Search for the cell housing the specified text and yield its [X, Y] center coordinate. 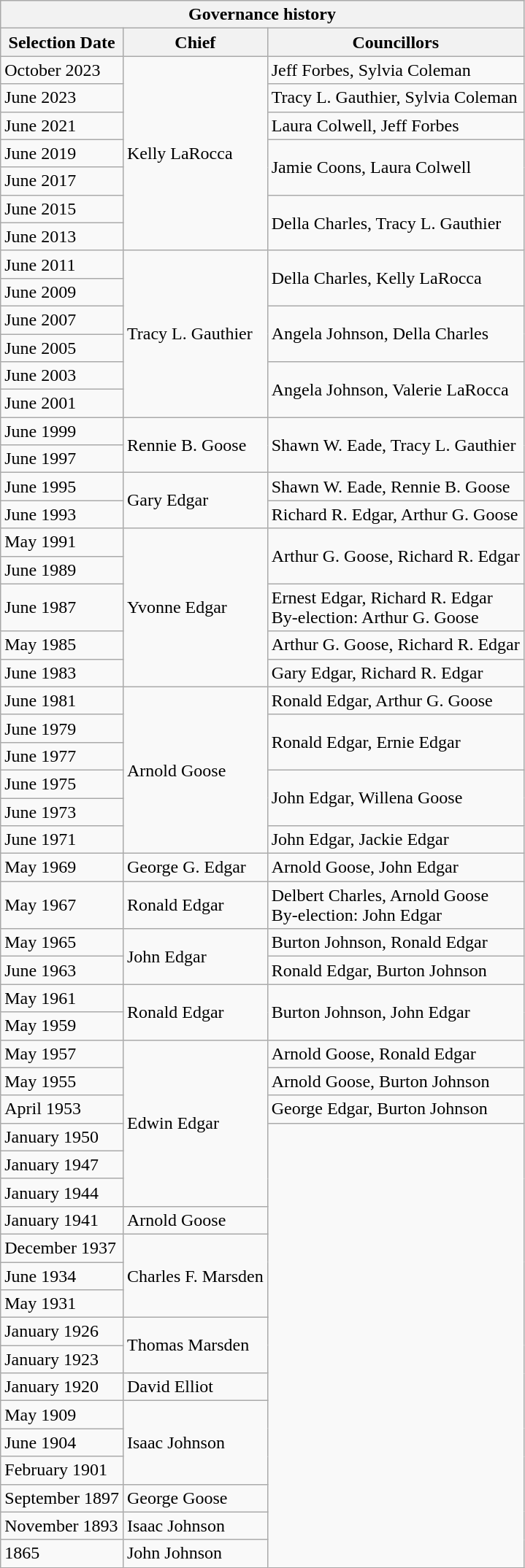
Burton Johnson, Ronald Edgar [396, 943]
June 1999 [62, 431]
Angela Johnson, Della Charles [396, 333]
1865 [62, 1553]
Della Charles, Tracy L. Gauthier [396, 223]
Ernest Edgar, Richard R. EdgarBy-election: Arthur G. Goose [396, 607]
June 1995 [62, 487]
May 1909 [62, 1415]
George Goose [195, 1498]
Councillors [396, 42]
George Edgar, Burton Johnson [396, 1109]
June 2021 [62, 125]
Laura Colwell, Jeff Forbes [396, 125]
September 1897 [62, 1498]
January 1944 [62, 1192]
April 1953 [62, 1109]
May 1969 [62, 868]
Jeff Forbes, Sylvia Coleman [396, 70]
December 1937 [62, 1248]
George G. Edgar [195, 868]
Yvonne Edgar [195, 607]
January 1947 [62, 1165]
January 1926 [62, 1332]
Ronald Edgar, Arthur G. Goose [396, 700]
Chief [195, 42]
June 1973 [62, 812]
Arnold Goose, Burton Johnson [396, 1081]
June 2003 [62, 376]
David Elliot [195, 1387]
May 1931 [62, 1304]
Tracy L. Gauthier, Sylvia Coleman [396, 98]
June 2013 [62, 236]
Gary Edgar [195, 501]
Thomas Marsden [195, 1345]
John Johnson [195, 1553]
Della Charles, Kelly LaRocca [396, 278]
Edwin Edgar [195, 1123]
January 1950 [62, 1137]
January 1920 [62, 1387]
John Edgar, Willena Goose [396, 797]
January 1923 [62, 1359]
Arnold Goose, John Edgar [396, 868]
June 1975 [62, 784]
June 1979 [62, 728]
June 2005 [62, 348]
November 1893 [62, 1526]
June 2015 [62, 209]
Gary Edgar, Richard R. Edgar [396, 673]
Ronald Edgar, Ernie Edgar [396, 742]
Ronald Edgar, Burton Johnson [396, 970]
June 1993 [62, 514]
Angela Johnson, Valerie LaRocca [396, 390]
June 1981 [62, 700]
June 1934 [62, 1276]
June 2011 [62, 264]
Jamie Coons, Laura Colwell [396, 167]
October 2023 [62, 70]
Tracy L. Gauthier [195, 333]
May 1959 [62, 1026]
June 2019 [62, 153]
May 1991 [62, 542]
June 1989 [62, 570]
June 2007 [62, 320]
June 1904 [62, 1443]
Charles F. Marsden [195, 1275]
June 2023 [62, 98]
June 1963 [62, 970]
Kelly LaRocca [195, 153]
June 1997 [62, 459]
Arnold Goose, Ronald Edgar [396, 1054]
Delbert Charles, Arnold GooseBy-election: John Edgar [396, 905]
Selection Date [62, 42]
Governance history [262, 15]
June 2017 [62, 181]
June 2009 [62, 292]
January 1941 [62, 1220]
Rennie B. Goose [195, 445]
John Edgar, Jackie Edgar [396, 840]
June 1983 [62, 673]
Shawn W. Eade, Rennie B. Goose [396, 487]
May 1957 [62, 1054]
May 1961 [62, 998]
May 1985 [62, 645]
John Edgar [195, 957]
June 1971 [62, 840]
June 2001 [62, 403]
May 1967 [62, 905]
February 1901 [62, 1470]
June 1977 [62, 756]
May 1965 [62, 943]
Shawn W. Eade, Tracy L. Gauthier [396, 445]
Richard R. Edgar, Arthur G. Goose [396, 514]
May 1955 [62, 1081]
Burton Johnson, John Edgar [396, 1012]
June 1987 [62, 607]
